Locate the cell with the specified text and output its (x, y) center coordinate. 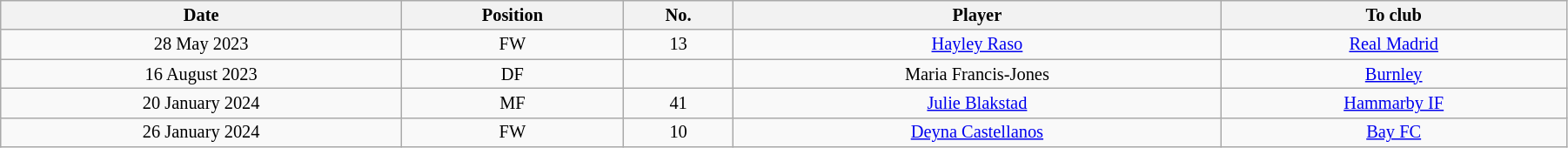
Real Madrid (1394, 44)
MF (512, 103)
Julie Blakstad (977, 103)
Hayley Raso (977, 44)
10 (679, 132)
Bay FC (1394, 132)
26 January 2024 (202, 132)
Position (512, 15)
To club (1394, 15)
Maria Francis-Jones (977, 74)
13 (679, 44)
Deyna Castellanos (977, 132)
Hammarby IF (1394, 103)
DF (512, 74)
41 (679, 103)
28 May 2023 (202, 44)
20 January 2024 (202, 103)
Burnley (1394, 74)
Date (202, 15)
Player (977, 15)
No. (679, 15)
16 August 2023 (202, 74)
